Identify which cell holds the provided text, then report its [x, y] central coordinate. 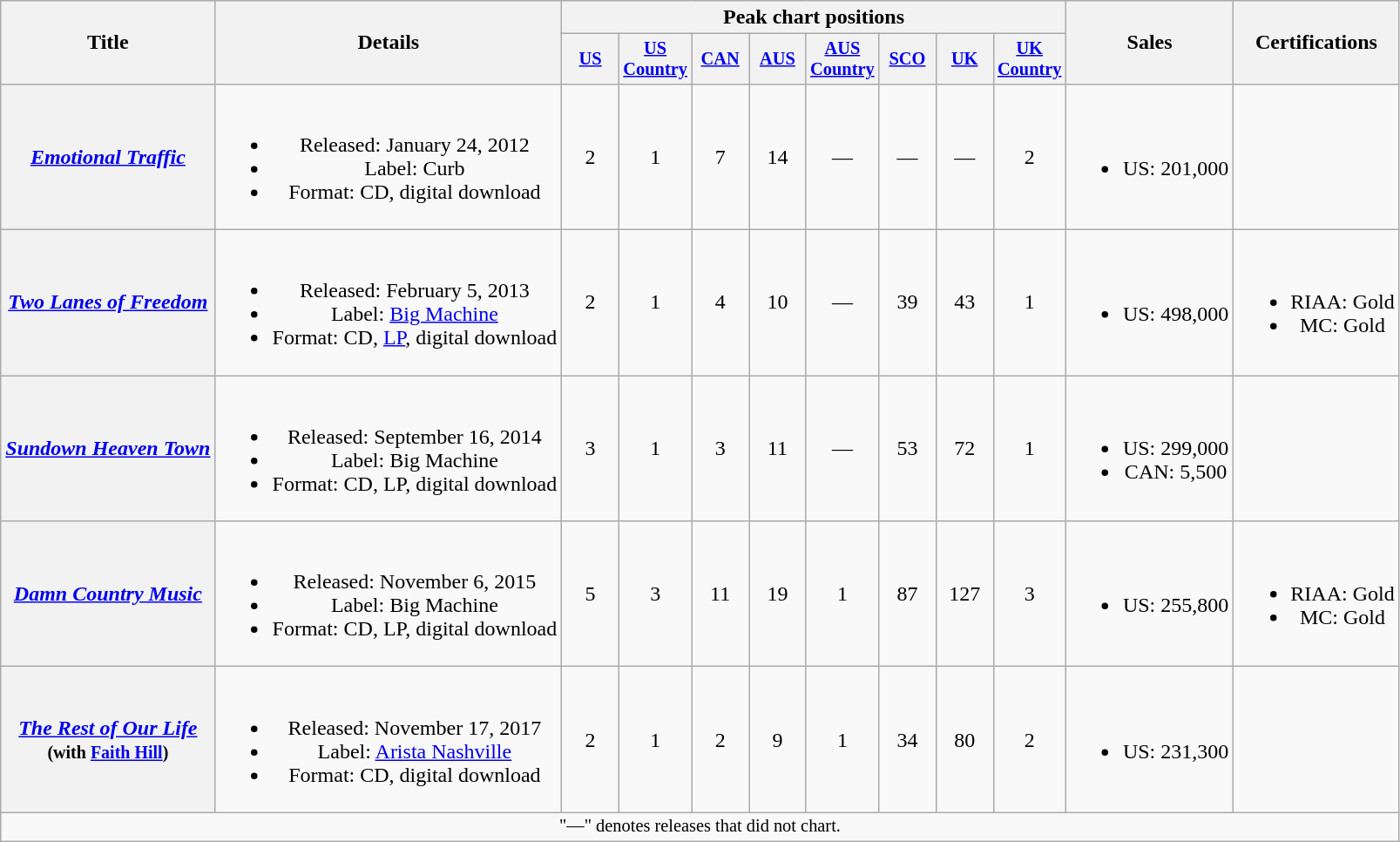
Damn Country Music [108, 594]
"—" denotes releases that did not chart. [700, 827]
Released: November 6, 2015Label: Big MachineFormat: CD, LP, digital download [389, 594]
US: 255,800 [1149, 594]
5 [591, 594]
CAN [720, 59]
10 [778, 303]
7 [720, 157]
Released: February 5, 2013Label: Big MachineFormat: CD, LP, digital download [389, 303]
SCO [908, 59]
14 [778, 157]
53 [908, 448]
19 [778, 594]
Certifications [1316, 43]
USCountry [655, 59]
Emotional Traffic [108, 157]
9 [778, 739]
43 [964, 303]
UKCountry [1030, 59]
34 [908, 739]
Details [389, 43]
Title [108, 43]
AUS [778, 59]
US: 231,300 [1149, 739]
AUSCountry [842, 59]
UK [964, 59]
72 [964, 448]
Released: November 17, 2017Label: Arista NashvilleFormat: CD, digital download [389, 739]
Sundown Heaven Town [108, 448]
Sales [1149, 43]
US: 498,000 [1149, 303]
The Rest of Our Life(with Faith Hill) [108, 739]
Released: September 16, 2014Label: Big MachineFormat: CD, LP, digital download [389, 448]
80 [964, 739]
US: 299,000CAN: 5,500 [1149, 448]
US [591, 59]
87 [908, 594]
4 [720, 303]
US: 201,000 [1149, 157]
Peak chart positions [814, 17]
Two Lanes of Freedom [108, 303]
Released: January 24, 2012Label: CurbFormat: CD, digital download [389, 157]
39 [908, 303]
127 [964, 594]
